Identify which cell holds the provided text, then report its [X, Y] central coordinate. 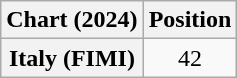
Italy (FIMI) [72, 58]
42 [190, 58]
Position [190, 20]
Chart (2024) [72, 20]
